Detect which cell encompasses the target text, then output its (x, y) center coordinate. 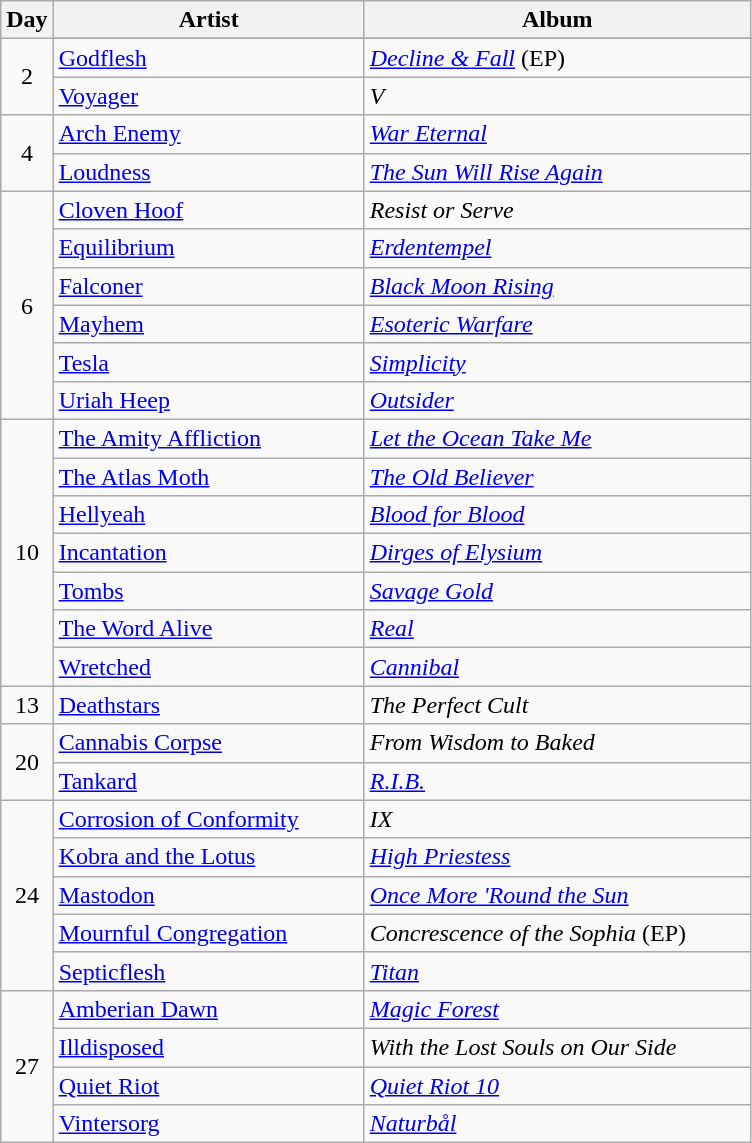
Dirges of Elysium (557, 553)
With the Lost Souls on Our Side (557, 1047)
The Sun Will Rise Again (557, 172)
Cloven Hoof (208, 210)
6 (27, 305)
Voyager (208, 96)
4 (27, 153)
IX (557, 819)
20 (27, 762)
Septicflesh (208, 971)
Tesla (208, 362)
Kobra and the Lotus (208, 857)
Vintersorg (208, 1124)
Savage Gold (557, 591)
Corrosion of Conformity (208, 819)
10 (27, 552)
Naturbål (557, 1124)
Quiet Riot (208, 1085)
Let the Ocean Take Me (557, 438)
Loudness (208, 172)
2 (27, 77)
Equilibrium (208, 248)
Uriah Heep (208, 400)
War Eternal (557, 134)
Deathstars (208, 705)
The Word Alive (208, 629)
27 (27, 1066)
Wretched (208, 667)
Erdentempel (557, 248)
24 (27, 895)
V (557, 96)
13 (27, 705)
Amberian Dawn (208, 1009)
Cannibal (557, 667)
Resist or Serve (557, 210)
Mournful Congregation (208, 933)
Mayhem (208, 324)
From Wisdom to Baked (557, 743)
Blood for Blood (557, 515)
Falconer (208, 286)
R.I.B. (557, 781)
Album (557, 20)
Decline & Fall (EP) (557, 58)
The Old Believer (557, 477)
Titan (557, 971)
Quiet Riot 10 (557, 1085)
Outsider (557, 400)
Once More 'Round the Sun (557, 895)
Arch Enemy (208, 134)
Incantation (208, 553)
Tankard (208, 781)
Real (557, 629)
Black Moon Rising (557, 286)
Concrescence of the Sophia (EP) (557, 933)
Hellyeah (208, 515)
Mastodon (208, 895)
Day (27, 20)
Godflesh (208, 58)
Magic Forest (557, 1009)
High Priestess (557, 857)
Tombs (208, 591)
The Atlas Moth (208, 477)
Artist (208, 20)
Esoteric Warfare (557, 324)
The Amity Affliction (208, 438)
Cannabis Corpse (208, 743)
Simplicity (557, 362)
The Perfect Cult (557, 705)
Illdisposed (208, 1047)
